Capture the cell that displays the provided text and extract its (X, Y) central coordinate. 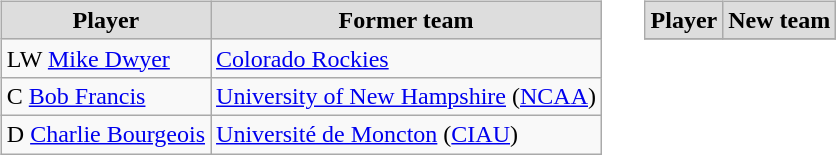
C Bob Francis (106, 96)
Université de Moncton (CIAU) (406, 134)
New team (780, 20)
Colorado Rockies (406, 58)
D Charlie Bourgeois (106, 134)
LW Mike Dwyer (106, 58)
University of New Hampshire (NCAA) (406, 96)
Former team (406, 20)
